Detect which cell encompasses the target text, then output its (x, y) center coordinate. 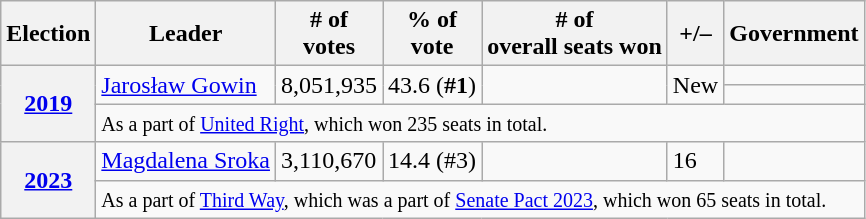
Magdalena Sroka (186, 161)
# ofoverall seats won (575, 34)
43.6 (#1) (432, 85)
% ofvote (432, 34)
# ofvotes (328, 34)
2019 (48, 104)
Leader (186, 34)
16 (695, 161)
3,110,670 (328, 161)
8,051,935 (328, 85)
+/– (695, 34)
Government (794, 34)
As a part of United Right, which won 235 seats in total. (480, 123)
As a part of Third Way, which was a part of Senate Pact 2023, which won 65 seats in total. (480, 199)
Jarosław Gowin (186, 85)
Election (48, 34)
14.4 (#3) (432, 161)
New (695, 85)
2023 (48, 180)
